Scan for the cell matching the given text and deliver its (X, Y) coordinate at center. 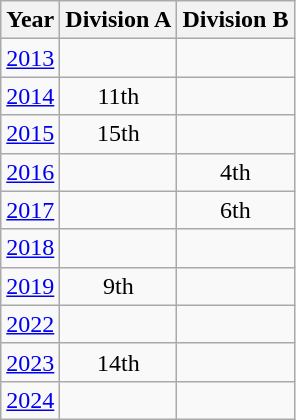
Division A (118, 20)
2017 (30, 210)
2018 (30, 248)
11th (118, 96)
6th (236, 210)
9th (118, 286)
14th (118, 362)
Division B (236, 20)
2024 (30, 400)
2015 (30, 134)
2013 (30, 58)
2022 (30, 324)
2014 (30, 96)
Year (30, 20)
4th (236, 172)
2016 (30, 172)
2019 (30, 286)
2023 (30, 362)
15th (118, 134)
